Extract the [X, Y] coordinate from the center of the cell holding the provided text.  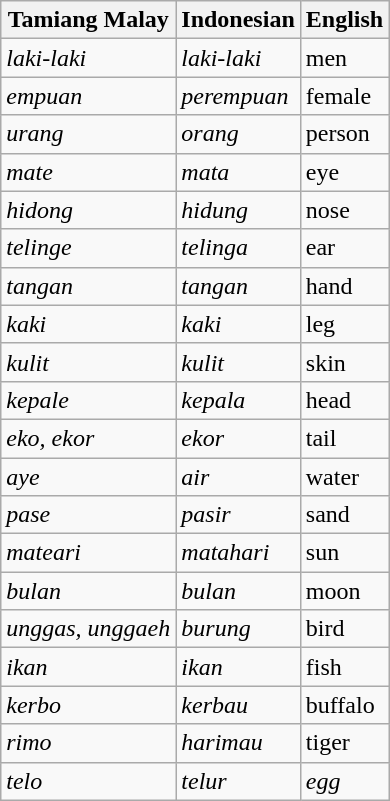
hidung [238, 210]
kerbau [238, 705]
Tamiang Malay [88, 20]
eye [344, 172]
telo [88, 781]
urang [88, 134]
matahari [238, 553]
kepala [238, 400]
telinge [88, 248]
water [344, 477]
perempuan [238, 96]
kerbo [88, 705]
orang [238, 134]
sand [344, 515]
eko, ekor [88, 438]
ear [344, 248]
unggas, unggaeh [88, 629]
mate [88, 172]
nose [344, 210]
pasir [238, 515]
English [344, 20]
bird [344, 629]
sun [344, 553]
Indonesian [238, 20]
telur [238, 781]
men [344, 58]
rimo [88, 743]
pase [88, 515]
female [344, 96]
fish [344, 667]
mata [238, 172]
kepale [88, 400]
burung [238, 629]
head [344, 400]
buffalo [344, 705]
aye [88, 477]
egg [344, 781]
skin [344, 362]
leg [344, 324]
air [238, 477]
person [344, 134]
mateari [88, 553]
hand [344, 286]
harimau [238, 743]
tiger [344, 743]
tail [344, 438]
ekor [238, 438]
hidong [88, 210]
empuan [88, 96]
telinga [238, 248]
moon [344, 591]
